Search for the cell housing the specified text and yield its [x, y] center coordinate. 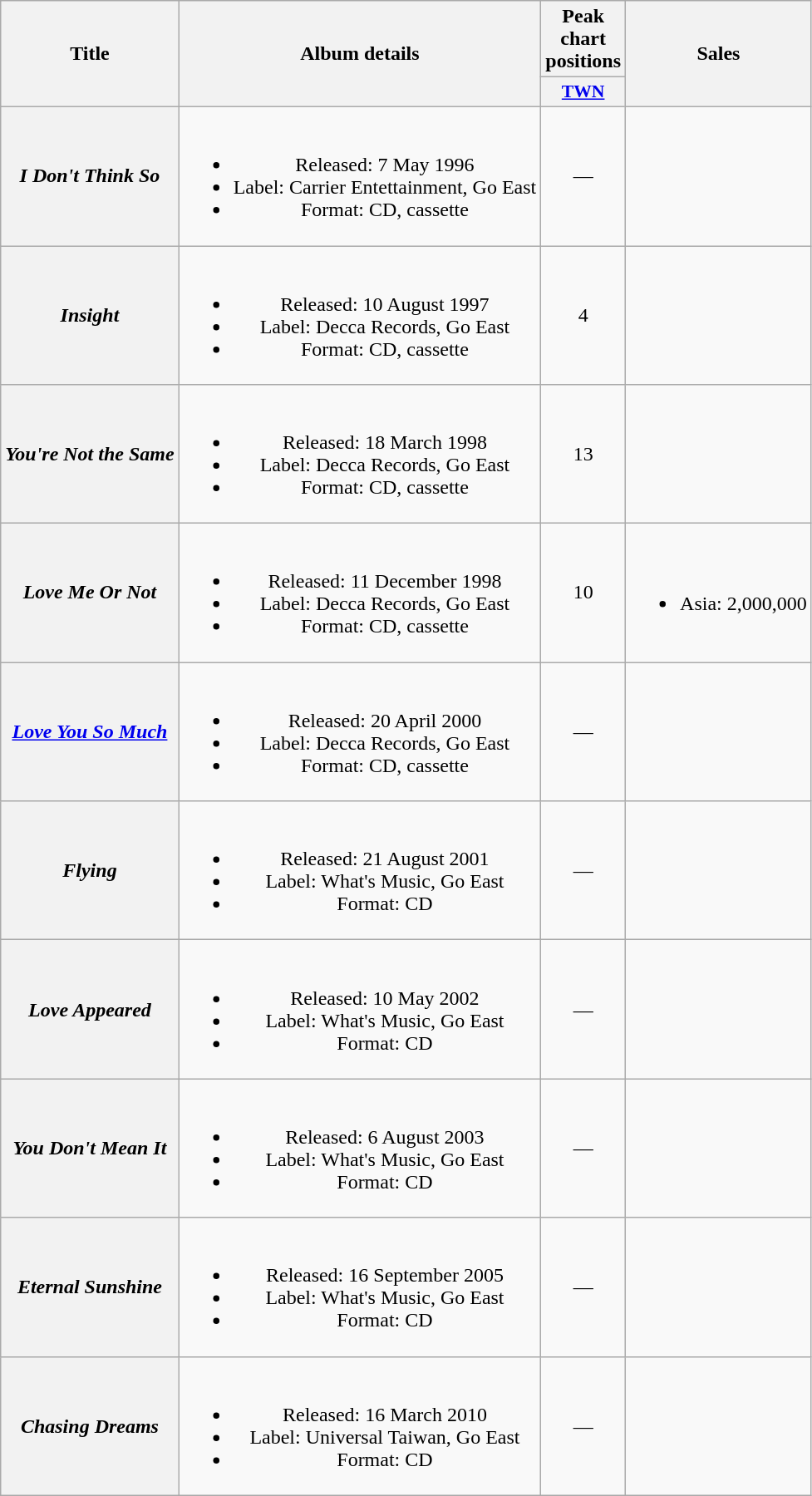
Album details [360, 54]
Released: 20 April 2000Label: Decca Records, Go EastFormat: CD, cassette [360, 731]
You Don't Mean It [90, 1149]
Title [90, 54]
13 [583, 454]
Eternal Sunshine [90, 1287]
4 [583, 316]
Love You So Much [90, 731]
You're Not the Same [90, 454]
Insight [90, 316]
Released: 21 August 2001Label: What's Music, Go EastFormat: CD [360, 871]
Released: 7 May 1996Label: Carrier Entettainment, Go EastFormat: CD, cassette [360, 176]
10 [583, 593]
Released: 6 August 2003Label: What's Music, Go EastFormat: CD [360, 1149]
Released: 10 May 2002Label: What's Music, Go EastFormat: CD [360, 1009]
I Don't Think So [90, 176]
Sales [719, 54]
Chasing Dreams [90, 1426]
Love Appeared [90, 1009]
Released: 16 March 2010Label: Universal Taiwan, Go EastFormat: CD [360, 1426]
Flying [90, 871]
Released: 10 August 1997Label: Decca Records, Go EastFormat: CD, cassette [360, 316]
Love Me Or Not [90, 593]
Peak chart positions [583, 39]
Asia: 2,000,000 [719, 593]
TWN [583, 92]
Released: 11 December 1998Label: Decca Records, Go EastFormat: CD, cassette [360, 593]
Released: 16 September 2005Label: What's Music, Go EastFormat: CD [360, 1287]
Released: 18 March 1998Label: Decca Records, Go EastFormat: CD, cassette [360, 454]
